Identify which cell holds the provided text, then report its (x, y) central coordinate. 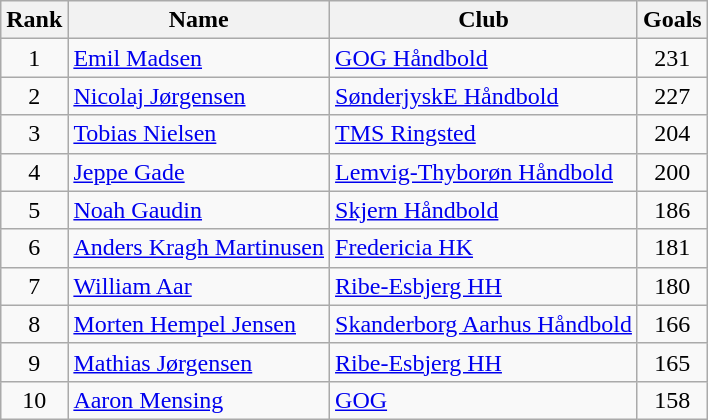
Mathias Jørgensen (199, 362)
10 (34, 400)
2 (34, 96)
6 (34, 248)
4 (34, 172)
GOG Håndbold (484, 58)
1 (34, 58)
Jeppe Gade (199, 172)
William Aar (199, 286)
SønderjyskE Håndbold (484, 96)
9 (34, 362)
Goals (672, 20)
186 (672, 210)
8 (34, 324)
180 (672, 286)
Name (199, 20)
7 (34, 286)
Tobias Nielsen (199, 134)
Club (484, 20)
3 (34, 134)
Lemvig-Thyborøn Håndbold (484, 172)
165 (672, 362)
200 (672, 172)
181 (672, 248)
Noah Gaudin (199, 210)
Aaron Mensing (199, 400)
Anders Kragh Martinusen (199, 248)
204 (672, 134)
GOG (484, 400)
Morten Hempel Jensen (199, 324)
Fredericia HK (484, 248)
158 (672, 400)
Rank (34, 20)
Skanderborg Aarhus Håndbold (484, 324)
227 (672, 96)
TMS Ringsted (484, 134)
166 (672, 324)
Emil Madsen (199, 58)
Nicolaj Jørgensen (199, 96)
231 (672, 58)
Skjern Håndbold (484, 210)
5 (34, 210)
